Locate the cell with the specified text and output its [x, y] center coordinate. 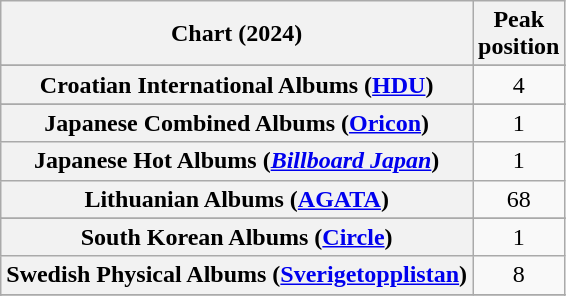
4 [519, 85]
68 [519, 199]
Swedish Physical Albums (Sverigetopplistan) [237, 275]
Japanese Combined Albums (Oricon) [237, 123]
Japanese Hot Albums (Billboard Japan) [237, 161]
South Korean Albums (Circle) [237, 237]
Croatian International Albums (HDU) [237, 85]
Lithuanian Albums (AGATA) [237, 199]
Peakposition [519, 34]
8 [519, 275]
Chart (2024) [237, 34]
